Find where the given text appears and provide that cell's center as [x, y] coordinate. 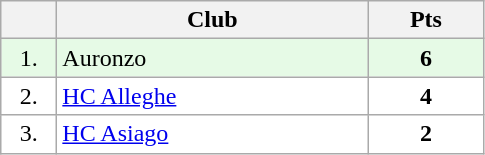
3. [29, 134]
HC Alleghe [212, 96]
Club [212, 20]
1. [29, 58]
Pts [426, 20]
Auronzo [212, 58]
4 [426, 96]
2. [29, 96]
6 [426, 58]
HC Asiago [212, 134]
2 [426, 134]
